Find where the given text appears and provide that cell's center as [x, y] coordinate. 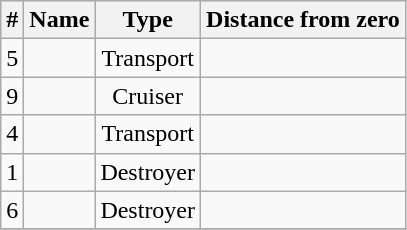
Distance from zero [304, 20]
9 [12, 96]
1 [12, 172]
Type [148, 20]
Cruiser [148, 96]
Name [60, 20]
6 [12, 210]
4 [12, 134]
# [12, 20]
5 [12, 58]
